For the text-containing cell, return its midpoint in (X, Y) coordinate format. 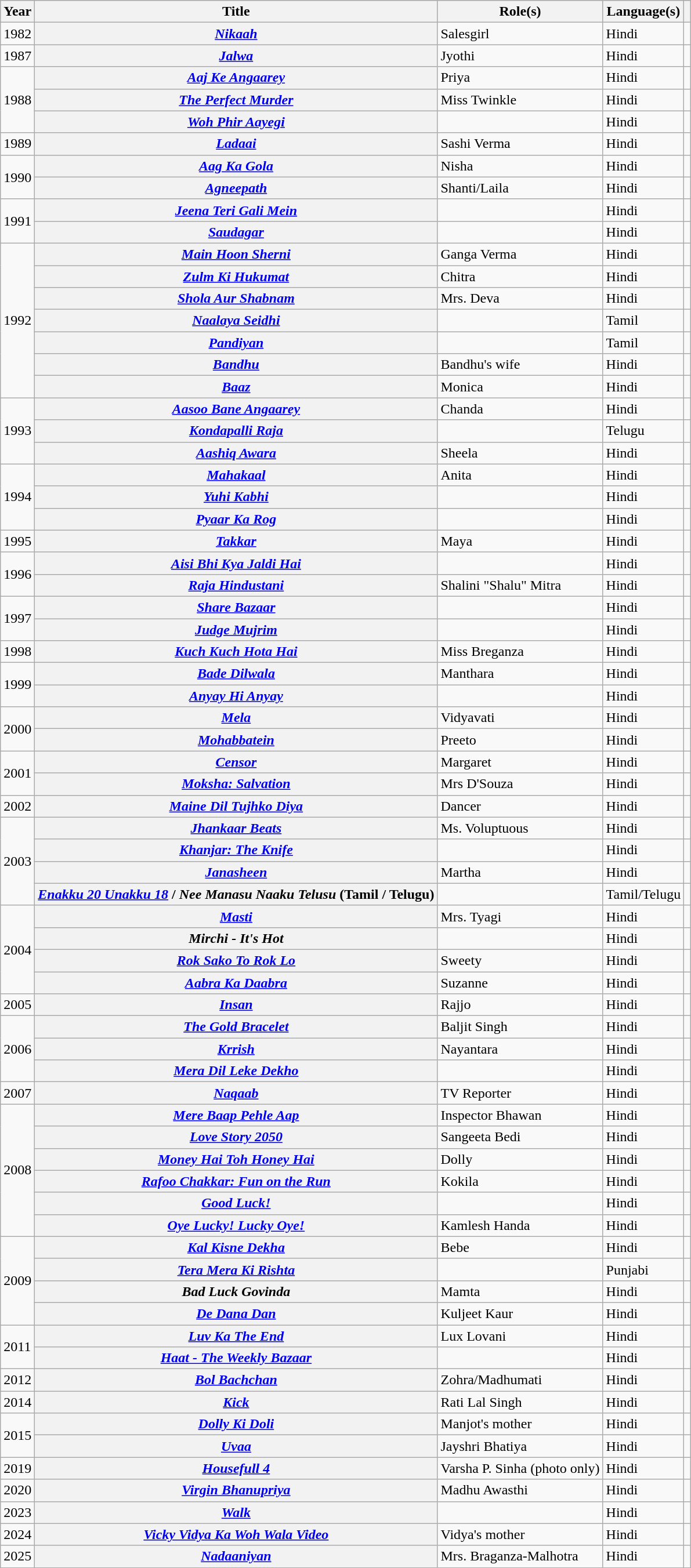
TV Reporter (520, 1093)
Kick (236, 1402)
Aaj Ke Angaarey (236, 78)
2007 (17, 1093)
2003 (17, 861)
Jeena Teri Gali Mein (236, 210)
Uvaa (236, 1446)
Censor (236, 762)
Chanda (520, 409)
Shola Aur Shabnam (236, 299)
1994 (17, 497)
Kuch Kuch Hota Hai (236, 652)
Manjot's mother (520, 1424)
Haat - The Weekly Bazaar (236, 1358)
1989 (17, 144)
2006 (17, 1049)
2002 (17, 806)
Bebe (520, 1247)
Jhankaar Beats (236, 828)
Mela (236, 718)
1982 (17, 34)
1987 (17, 56)
Tamil/Telugu (643, 894)
1988 (17, 100)
2009 (17, 1280)
1993 (17, 431)
Maine Dil Tujhko Diya (236, 806)
Mere Baap Pehle Aap (236, 1115)
Shanti/Laila (520, 188)
Telugu (643, 431)
Bandhu's wife (520, 365)
Mamta (520, 1291)
Mahakaal (236, 475)
Martha (520, 872)
Nikaah (236, 34)
Nisha (520, 166)
1991 (17, 221)
1997 (17, 618)
Krrish (236, 1049)
Insan (236, 1005)
Kokila (520, 1181)
Takkar (236, 541)
Good Luck! (236, 1203)
1992 (17, 320)
Vidyavati (520, 718)
Rok Sako To Rok Lo (236, 960)
Ganga Verma (520, 254)
Bade Dilwala (236, 674)
Bandhu (236, 365)
Main Hoon Sherni (236, 254)
De Dana Dan (236, 1313)
Sashi Verma (520, 144)
Khanjar: The Knife (236, 850)
Aabra Ka Daabra (236, 983)
Tera Mera Ki Rishta (236, 1269)
2019 (17, 1468)
2024 (17, 1534)
Title (236, 12)
1990 (17, 177)
Punjabi (643, 1269)
Madhu Awasthi (520, 1490)
Ladaai (236, 144)
Pandiyan (236, 343)
Moksha: Salvation (236, 784)
Monica (520, 387)
Kamlesh Handa (520, 1225)
Bad Luck Govinda (236, 1291)
Share Bazaar (236, 607)
2005 (17, 1005)
Kondapalli Raja (236, 431)
Vidya's mother (520, 1534)
Lux Lovani (520, 1335)
1998 (17, 652)
Jyothi (520, 56)
Jayshri Bhatiya (520, 1446)
Ms. Voluptuous (520, 828)
Preeto (520, 740)
Woh Phir Aayegi (236, 122)
Yuhi Kabhi (236, 497)
Inspector Bhawan (520, 1115)
Judge Mujrim (236, 629)
Baljit Singh (520, 1027)
Vicky Vidya Ka Woh Wala Video (236, 1534)
Aashiq Awara (236, 453)
Jalwa (236, 56)
Oye Lucky! Lucky Oye! (236, 1225)
1995 (17, 541)
Luv Ka The End (236, 1335)
2012 (17, 1380)
Role(s) (520, 12)
2025 (17, 1556)
Maya (520, 541)
Rafoo Chakkar: Fun on the Run (236, 1181)
Salesgirl (520, 34)
Priya (520, 78)
Janasheen (236, 872)
Shalini "Shalu" Mitra (520, 585)
Miss Twinkle (520, 100)
The Perfect Murder (236, 100)
2000 (17, 729)
2011 (17, 1346)
Zulm Ki Hukumat (236, 277)
Mrs. Braganza-Malhotra (520, 1556)
Nayantara (520, 1049)
Mohabbatein (236, 740)
Enakku 20 Unakku 18 / Nee Manasu Naaku Telusu (Tamil / Telugu) (236, 894)
Kuljeet Kaur (520, 1313)
Aag Ka Gola (236, 166)
Kal Kisne Dekha (236, 1247)
Dolly (520, 1159)
2001 (17, 773)
Walk (236, 1512)
Miss Breganza (520, 652)
Nadaaniyan (236, 1556)
Sweety (520, 960)
Housefull 4 (236, 1468)
Manthara (520, 674)
2008 (17, 1170)
Mrs D'Souza (520, 784)
Agneepath (236, 188)
Mrs. Deva (520, 299)
Margaret (520, 762)
Raja Hindustani (236, 585)
Aasoo Bane Angaarey (236, 409)
Anita (520, 475)
Mirchi - It's Hot (236, 938)
Dancer (520, 806)
Pyaar Ka Rog (236, 519)
1999 (17, 685)
Aisi Bhi Kya Jaldi Hai (236, 563)
Virgin Bhanupriya (236, 1490)
Saudagar (236, 232)
Love Story 2050 (236, 1137)
Naalaya Seidhi (236, 321)
Sheela (520, 453)
2023 (17, 1512)
Naqaab (236, 1093)
Varsha P. Sinha (photo only) (520, 1468)
2014 (17, 1402)
2004 (17, 949)
Money Hai Toh Honey Hai (236, 1159)
Suzanne (520, 983)
Chitra (520, 277)
Year (17, 12)
Sangeeta Bedi (520, 1137)
Dolly Ki Doli (236, 1424)
2020 (17, 1490)
Language(s) (643, 12)
The Gold Bracelet (236, 1027)
2015 (17, 1435)
Mera Dil Leke Dekho (236, 1071)
Rajjo (520, 1005)
Anyay Hi Anyay (236, 696)
Rati Lal Singh (520, 1402)
Baaz (236, 387)
Bol Bachchan (236, 1380)
1996 (17, 574)
Masti (236, 916)
Zohra/Madhumati (520, 1380)
Mrs. Tyagi (520, 916)
